From the cell containing the given text, extract its center point as (X, Y) coordinate. 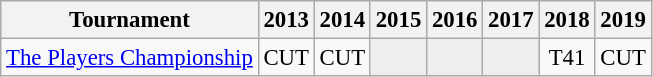
T41 (567, 58)
2019 (623, 20)
2015 (398, 20)
2018 (567, 20)
Tournament (130, 20)
2013 (286, 20)
2014 (342, 20)
2016 (455, 20)
2017 (511, 20)
The Players Championship (130, 58)
